Capture the cell that displays the provided text and extract its [x, y] central coordinate. 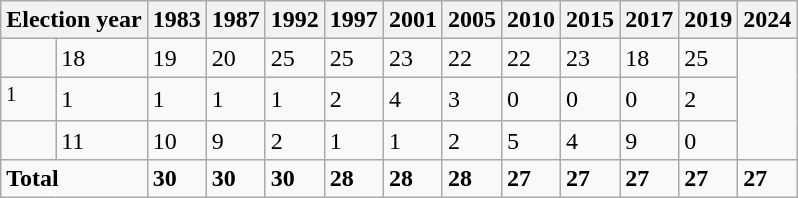
1987 [236, 20]
2005 [472, 20]
1992 [294, 20]
3 [472, 100]
1983 [176, 20]
2015 [590, 20]
2010 [530, 20]
Total [74, 178]
1997 [354, 20]
Election year [74, 20]
2001 [412, 20]
2019 [708, 20]
2017 [650, 20]
19 [176, 58]
5 [530, 140]
20 [236, 58]
2024 [768, 20]
11 [102, 140]
10 [176, 140]
